Return the (x, y) coordinate for the center point of the cell that contains the specified text.  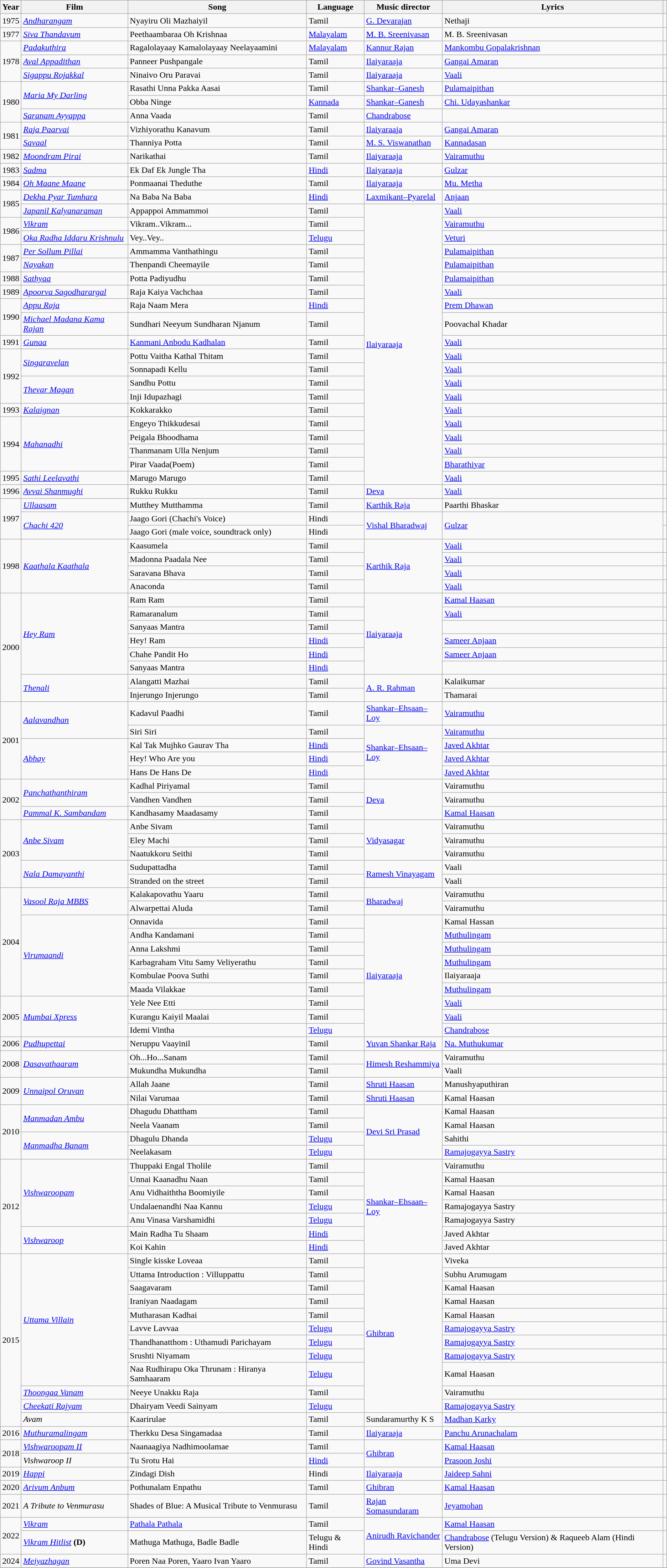
Yele Nee Etti (217, 1003)
Pathala Pathala (217, 1524)
Neelakasam (217, 1152)
Panchu Arunachalam (553, 1433)
Obba Ninge (217, 102)
Aalavandhan (75, 720)
Pirar Vaada(Poem) (217, 464)
Therkku Desa Singamadaa (217, 1433)
Marugo Marugo (217, 478)
1990 (11, 317)
1997 (11, 519)
Rajan Somasundaram (403, 1505)
Rasathi Unna Pakka Aasai (217, 88)
Lyrics (553, 7)
Raja Naam Mera (217, 305)
Jaago Gori (Chachi's Voice) (217, 519)
Panchathanthiram (75, 793)
Vishwaroop II (75, 1460)
Anjaan (553, 197)
2005 (11, 1016)
A Tribute to Venmurasu (75, 1505)
Ramesh Vinayagam (403, 874)
Nethaji (553, 21)
Hey! Ram (217, 641)
1977 (11, 34)
Thenali (75, 688)
Unnaipol Oruvan (75, 1091)
Kadavul Paadhi (217, 713)
Mutharasan Kadhai (217, 1315)
2020 (11, 1487)
Sahithi (553, 1139)
Chandrabose (Telugu Version) & Raqueeb Alam (Hindi Version) (553, 1542)
Panneer Pushpangale (217, 61)
Mutthey Mutthamma (217, 505)
Music director (403, 7)
2010 (11, 1132)
Vidyasagar (403, 840)
Manushyaputhiran (553, 1084)
Neela Vaanam (217, 1125)
2021 (11, 1505)
Idemi Vintha (217, 1030)
Vey..Vey.. (217, 238)
Kurangu Kaiyil Maalai (217, 1016)
2008 (11, 1064)
Eley Machi (217, 840)
Sadma (75, 170)
Anna Vaada (217, 115)
Govind Vasantha (403, 1561)
Kalakapovathu Yaaru (217, 894)
1980 (11, 102)
1975 (11, 21)
1989 (11, 292)
Japanil Kalyanaraman (75, 211)
Dasavathaaram (75, 1064)
1985 (11, 204)
Andha Kandamani (217, 935)
Onnavida (217, 922)
Uma Devi (553, 1561)
Main Radha Tu Shaam (217, 1233)
Ponmaanai Theduthe (217, 184)
Oh...Ho...Sanam (217, 1057)
Meiyazhagan (75, 1561)
Thenpandi Cheemayile (217, 265)
1988 (11, 278)
Anirudh Ravichander (403, 1536)
Thandhanatthom : Uthamudi Parichayam (217, 1342)
Maria My Darling (75, 95)
Neeye Unakku Raja (217, 1392)
Pothunalam Enpathu (217, 1487)
Cheekati Rajyam (75, 1406)
Dhagulu Dhanda (217, 1139)
Happi (75, 1474)
Ninaivo Oru Paravai (217, 75)
Lavve Lavvaa (217, 1329)
Dhagudu Dhattham (217, 1111)
Language (336, 7)
Dekha Pyar Tumhara (75, 197)
Saravana Bhava (217, 573)
Neruppu Vaayinil (217, 1043)
Apoorva Sagodharargal (75, 292)
Srushti Niyamam (217, 1356)
Naatukkoru Seithi (217, 854)
1995 (11, 478)
Mu. Metha (553, 184)
Vishal Bharadwaj (403, 525)
Ullaasam (75, 505)
Kadhal Piriyamal (217, 786)
Thuppaki Engal Tholile (217, 1166)
Gunaa (75, 342)
Yuvan Shankar Raja (403, 1043)
2015 (11, 1340)
1996 (11, 491)
Ragalolayaay Kamalolayaay Neelayaamini (217, 48)
Bharadwaj (403, 901)
Ammamma Vanthathingu (217, 251)
M. S. Viswanathan (403, 143)
Na. Muthukumar (553, 1043)
Peethaambaraa Oh Krishnaa (217, 34)
Oh Maane Maane (75, 184)
Raja Kaiya Vachchaa (217, 292)
Kandhasamy Maadasamy (217, 813)
Potta Padiyudhu (217, 278)
Vishwaroopam II (75, 1446)
Arivum Anbum (75, 1487)
1993 (11, 410)
Mankombu Gopalakrishnan (553, 48)
2019 (11, 1474)
Uttama Villain (75, 1320)
Vasool Raja MBBS (75, 901)
Shades of Blue: A Musical Tribute to Venmurasu (217, 1505)
Kaathala Kaathala (75, 566)
Naanaagiya Nadhimoolamae (217, 1446)
Mathuga Mathuga, Badle Badle (217, 1542)
Year (11, 7)
Nyayiru Oli Mazhaiyil (217, 21)
Film (75, 7)
1987 (11, 258)
Chahe Pandit Ho (217, 654)
Kannadasan (553, 143)
Sundhari Neeyum Sundharan Njanum (217, 324)
Madonna Paadala Nee (217, 559)
Devi Sri Prasad (403, 1132)
Kamal Hassan (553, 922)
Oka Radha Iddaru Krishnulu (75, 238)
Vandhen Vandhen (217, 799)
Kal Tak Mujhko Gaurav Tha (217, 745)
Narikathai (217, 156)
G. Devarajan (403, 21)
Tu Srotu Hai (217, 1460)
Rukku Rukku (217, 491)
Kokkarakko (217, 410)
Savaal (75, 143)
Maada Vilakkae (217, 989)
Padakuthira (75, 48)
Chi. Udayashankar (553, 102)
Vikram Hitlist (D) (75, 1542)
1983 (11, 170)
Jaideep Sahni (553, 1474)
Koi Kahin (217, 1247)
Hans De Hans De (217, 772)
2004 (11, 942)
Kannada (336, 102)
Mahanadhi (75, 444)
Uttama Introduction : Villuppattu (217, 1274)
1982 (11, 156)
Hey! Who Are you (217, 759)
1994 (11, 444)
Singaravelan (75, 362)
Veturi (553, 238)
Avam (75, 1419)
Bharathiyar (553, 464)
Appappoi Ammammoi (217, 211)
Hey Ram (75, 634)
Pudhupettai (75, 1043)
2003 (11, 853)
Avvai Shanmughi (75, 491)
Allah Jaane (217, 1084)
Thoongaa Vanam (75, 1392)
Pammal K. Sambandam (75, 813)
Iraniyan Naadagam (217, 1301)
1992 (11, 376)
Naa Rudhirapu Oka Thrunam : Hiranya Samhaaram (217, 1374)
Kanmani Anbodu Kadhalan (217, 342)
A. R. Rahman (403, 688)
2018 (11, 1453)
2002 (11, 799)
2012 (11, 1206)
Sonnapadi Kellu (217, 369)
Laxmikant–Pyarelal (403, 197)
Virumaandi (75, 955)
Dhairyam Veedi Sainyam (217, 1406)
1984 (11, 184)
Vizhiyorathu Kanavum (217, 129)
Inji Idupazhagi (217, 397)
Vikram..Vikram... (217, 224)
Raja Paarvai (75, 129)
Aval Appadithan (75, 61)
Thevar Magan (75, 390)
Alangatti Mazhai (217, 681)
Mukundha Mukundha (217, 1071)
Abhay (75, 759)
Viveka (553, 1260)
Poren Naa Poren, Yaaro Ivan Yaaro (217, 1561)
Unnai Kaanadhu Naan (217, 1179)
Chachi 420 (75, 525)
Andharangam (75, 21)
Sigappu Rojakkal (75, 75)
Saranam Ayyappa (75, 115)
Kaarirulae (217, 1419)
Peigala Bhoodhama (217, 437)
Thanmanam Ulla Nenjum (217, 451)
Prem Dhawan (553, 305)
Sandhu Pottu (217, 383)
Vishwaroopam (75, 1193)
Song (217, 7)
Undalaenandhi Naa Kannu (217, 1206)
2009 (11, 1091)
Thamarai (553, 695)
Anu Vidhaiththa Boomiyile (217, 1193)
Prasoon Joshi (553, 1460)
Kombulae Poova Suthi (217, 976)
Kalaikumar (553, 681)
Na Baba Na Baba (217, 197)
Anaconda (217, 586)
Telugu & Hindi (336, 1542)
1998 (11, 566)
Alwarpettai Aluda (217, 908)
Siva Thandavum (75, 34)
1981 (11, 136)
Saagavaram (217, 1288)
2006 (11, 1043)
Ramaranalum (217, 613)
Sudupattadha (217, 867)
2024 (11, 1561)
1986 (11, 231)
Appu Raja (75, 305)
Sathyaa (75, 278)
Madhan Karky (553, 1419)
Muthuramalingam (75, 1433)
Ram Ram (217, 600)
Nilai Varumaa (217, 1098)
Nayakan (75, 265)
Paarthi Bhaskar (553, 505)
Siri Siri (217, 732)
Sundaramurthy K S (403, 1419)
Single kisske Loveaa (217, 1260)
Nala Damayanthi (75, 874)
Kaasumela (217, 546)
Engeyo Thikkudesai (217, 424)
Vishwaroop (75, 1240)
1978 (11, 61)
Sathi Leelavathi (75, 478)
2000 (11, 647)
Anna Lakshmi (217, 949)
Moondram Pirai (75, 156)
Manmadan Ambu (75, 1118)
Anu Vinasa Varshamidhi (217, 1220)
Thanniya Potta (217, 143)
2022 (11, 1536)
Himesh Reshammiya (403, 1064)
Injerungo Injerungo (217, 695)
Pottu Vaitha Kathal Thitam (217, 356)
Kannur Rajan (403, 48)
1991 (11, 342)
Jaago Gori (male voice, soundtrack only) (217, 532)
Subhu Arumugam (553, 1274)
Karbagraham Vitu Samy Veliyerathu (217, 962)
2016 (11, 1433)
Manmadha Banam (75, 1145)
Poovachal Khadar (553, 324)
Kalaignan (75, 410)
Mumbai Xpress (75, 1016)
Per Sollum Pillai (75, 251)
Ek Daf Ek Jungle Tha (217, 170)
Michael Madana Kama Rajan (75, 324)
Zindagi Dish (217, 1474)
Stranded on the street (217, 881)
Jeyamohan (553, 1505)
2001 (11, 741)
